From the cell containing the given text, extract its center point as (x, y) coordinate. 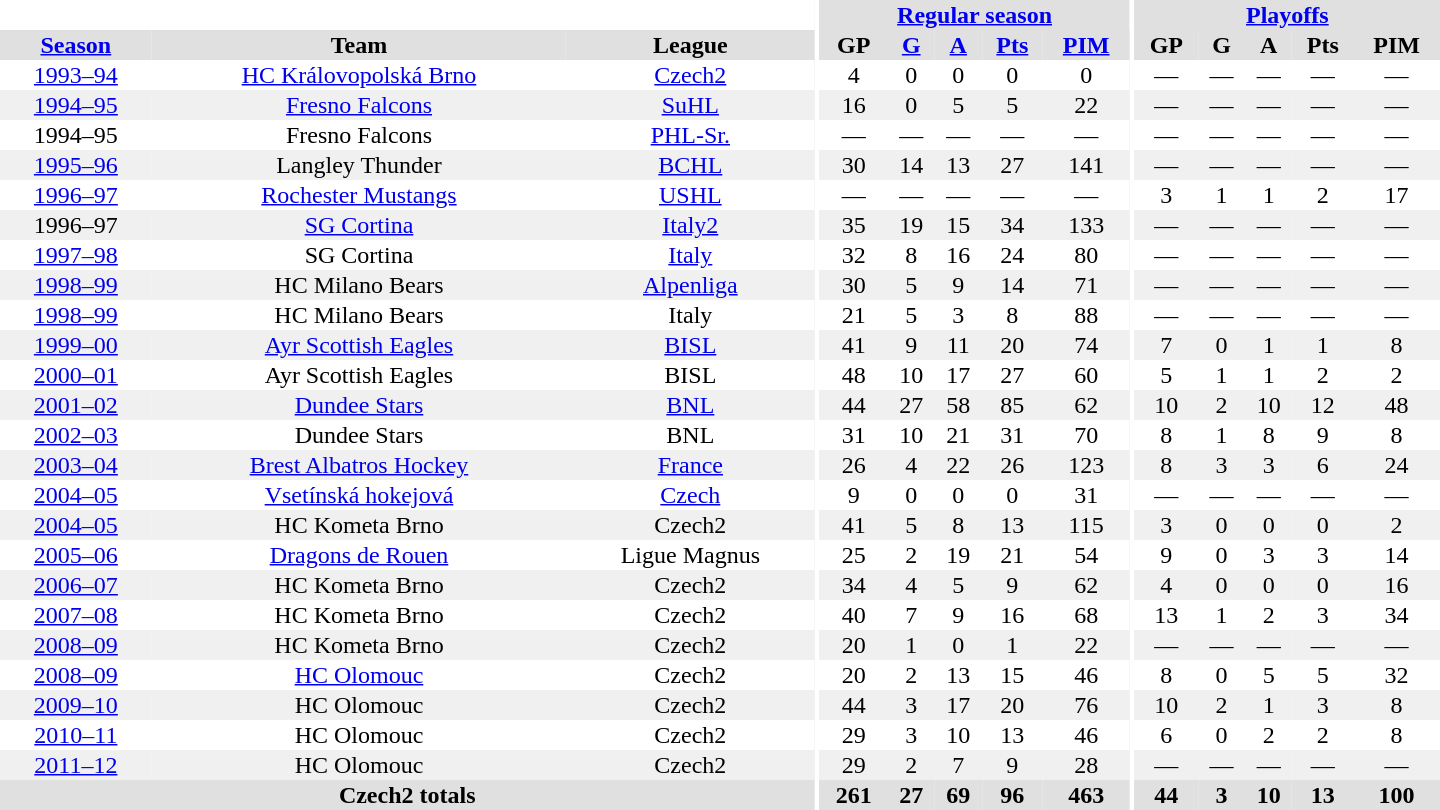
Italy2 (690, 225)
76 (1086, 705)
71 (1086, 285)
68 (1086, 615)
France (690, 465)
69 (958, 795)
100 (1396, 795)
2000–01 (76, 375)
Czech (690, 495)
1993–94 (76, 75)
Vsetínská hokejová (359, 495)
2011–12 (76, 765)
SuHL (690, 105)
123 (1086, 465)
80 (1086, 255)
2002–03 (76, 435)
League (690, 45)
PHL-Sr. (690, 135)
40 (854, 615)
Ligue Magnus (690, 555)
Czech2 totals (407, 795)
USHL (690, 195)
1999–00 (76, 345)
25 (854, 555)
2001–02 (76, 405)
HC Královopolská Brno (359, 75)
60 (1086, 375)
12 (1322, 405)
2009–10 (76, 705)
2007–08 (76, 615)
Regular season (975, 15)
463 (1086, 795)
96 (1012, 795)
2006–07 (76, 585)
2005–06 (76, 555)
Rochester Mustangs (359, 195)
58 (958, 405)
Dragons de Rouen (359, 555)
BCHL (690, 165)
11 (958, 345)
70 (1086, 435)
85 (1012, 405)
74 (1086, 345)
Playoffs (1288, 15)
1995–96 (76, 165)
Alpenliga (690, 285)
Langley Thunder (359, 165)
2010–11 (76, 735)
88 (1086, 315)
Team (359, 45)
133 (1086, 225)
2003–04 (76, 465)
35 (854, 225)
115 (1086, 525)
54 (1086, 555)
1997–98 (76, 255)
Season (76, 45)
28 (1086, 765)
261 (854, 795)
141 (1086, 165)
Brest Albatros Hockey (359, 465)
